Search for the cell housing the specified text and yield its (X, Y) center coordinate. 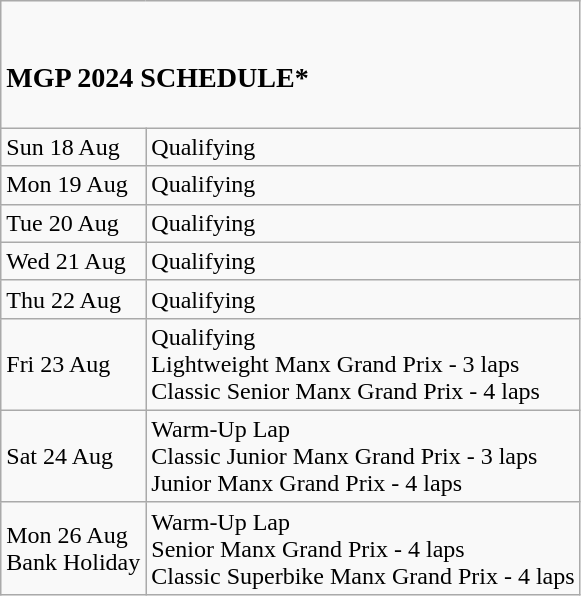
Warm-Up LapClassic Junior Manx Grand Prix - 3 lapsJunior Manx Grand Prix - 4 laps (363, 456)
Tue 20 Aug (74, 223)
Sun 18 Aug (74, 147)
Wed 21 Aug (74, 261)
Warm-Up LapSenior Manx Grand Prix - 4 lapsClassic Superbike Manx Grand Prix - 4 laps (363, 548)
MGP 2024 SCHEDULE* (290, 64)
Fri 23 Aug (74, 364)
QualifyingLightweight Manx Grand Prix - 3 lapsClassic Senior Manx Grand Prix - 4 laps (363, 364)
Mon 19 Aug (74, 185)
Mon 26 AugBank Holiday (74, 548)
Sat 24 Aug (74, 456)
Thu 22 Aug (74, 299)
